Output the [X, Y] coordinate of the center of the cell containing the given text.  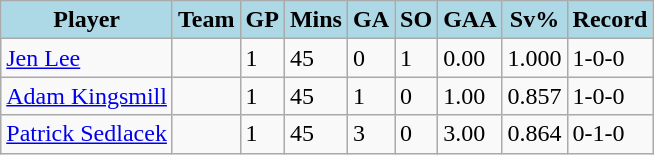
GA [370, 20]
3.00 [470, 134]
Player [87, 20]
Patrick Sedlacek [87, 134]
0.857 [534, 96]
Mins [316, 20]
SO [416, 20]
3 [370, 134]
Sv% [534, 20]
0-1-0 [610, 134]
0.864 [534, 134]
0.00 [470, 58]
Record [610, 20]
1.00 [470, 96]
Adam Kingsmill [87, 96]
Team [206, 20]
GAA [470, 20]
Jen Lee [87, 58]
GP [262, 20]
1.000 [534, 58]
